Determine the [x, y] coordinate at the center of the cell enclosing the given text.  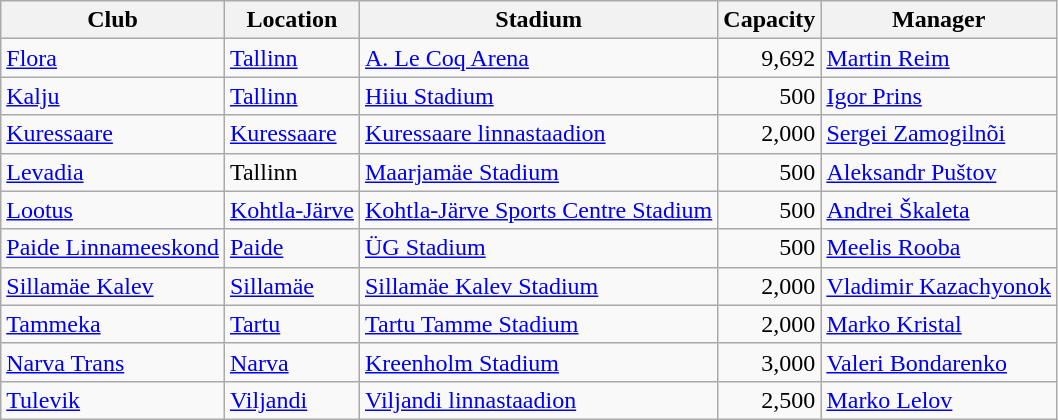
Meelis Rooba [939, 248]
9,692 [770, 58]
Sillamäe Kalev Stadium [538, 286]
Flora [113, 58]
Club [113, 20]
Tulevik [113, 400]
Viljandi linnastaadion [538, 400]
Paide [292, 248]
Capacity [770, 20]
Maarjamäe Stadium [538, 172]
Igor Prins [939, 96]
Tartu [292, 324]
Hiiu Stadium [538, 96]
Sillamäe [292, 286]
Vladimir Kazachyonok [939, 286]
A. Le Coq Arena [538, 58]
Levadia [113, 172]
Kalju [113, 96]
Marko Kristal [939, 324]
Paide Linnameeskond [113, 248]
Aleksandr Puštov [939, 172]
Location [292, 20]
3,000 [770, 362]
Tartu Tamme Stadium [538, 324]
Kuressaare linnastaadion [538, 134]
Martin Reim [939, 58]
Kreenholm Stadium [538, 362]
Manager [939, 20]
Andrei Škaleta [939, 210]
Kohtla-Järve [292, 210]
Lootus [113, 210]
Narva Trans [113, 362]
Viljandi [292, 400]
Sergei Zamogilnõi [939, 134]
Kohtla-Järve Sports Centre Stadium [538, 210]
Tammeka [113, 324]
Sillamäe Kalev [113, 286]
ÜG Stadium [538, 248]
Narva [292, 362]
2,500 [770, 400]
Valeri Bondarenko [939, 362]
Marko Lelov [939, 400]
Stadium [538, 20]
